Determine the [X, Y] coordinate at the center of the cell enclosing the given text.  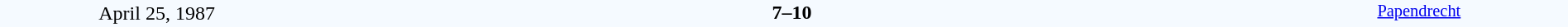
April 25, 1987 [157, 13]
Papendrecht [1419, 13]
7–10 [791, 12]
